Determine the (x, y) coordinate at the center of the cell enclosing the given text.  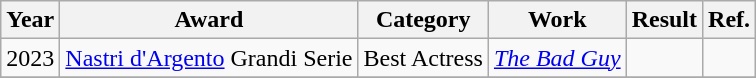
Ref. (730, 20)
Result (664, 20)
The Bad Guy (557, 58)
Work (557, 20)
Category (423, 20)
2023 (30, 58)
Year (30, 20)
Best Actress (423, 58)
Nastri d'Argento Grandi Serie (209, 58)
Award (209, 20)
